From the cell containing the given text, extract its center point as (x, y) coordinate. 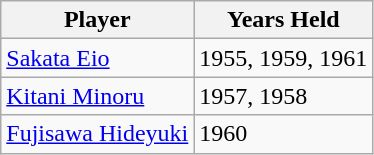
Fujisawa Hideyuki (98, 134)
1957, 1958 (284, 96)
Kitani Minoru (98, 96)
Player (98, 20)
1960 (284, 134)
Sakata Eio (98, 58)
1955, 1959, 1961 (284, 58)
Years Held (284, 20)
